Output the [x, y] coordinate of the center of the cell containing the given text.  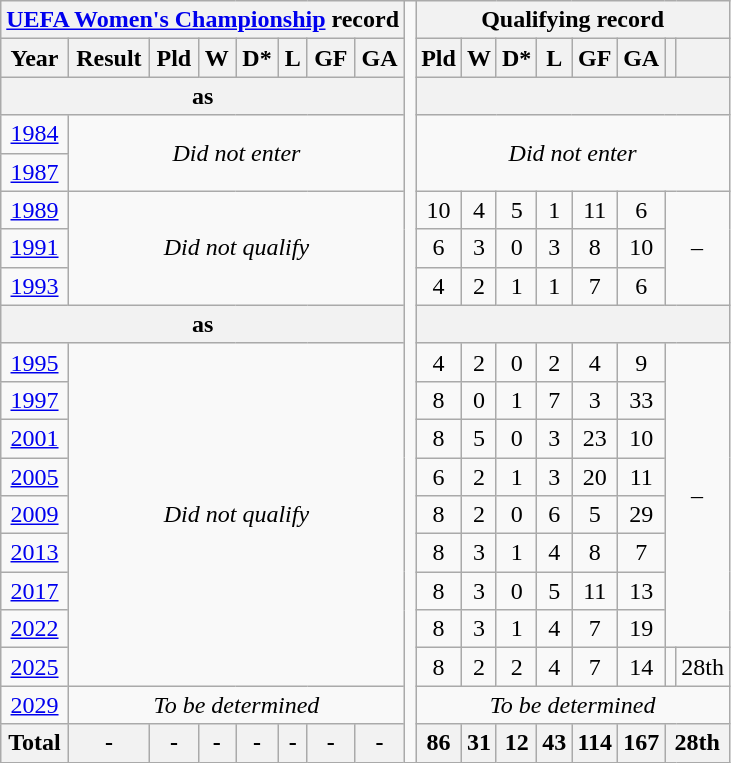
2017 [35, 591]
2022 [35, 629]
31 [478, 743]
1984 [35, 134]
19 [642, 629]
1991 [35, 248]
Qualifying record [573, 20]
1989 [35, 210]
23 [595, 438]
114 [595, 743]
1993 [35, 286]
33 [642, 400]
12 [516, 743]
29 [642, 515]
86 [439, 743]
2009 [35, 515]
UEFA Women's Championship record [203, 20]
2029 [35, 705]
20 [595, 477]
Total [35, 743]
2005 [35, 477]
1987 [35, 172]
2025 [35, 667]
43 [554, 743]
167 [642, 743]
13 [642, 591]
Year [35, 58]
2013 [35, 553]
Result [108, 58]
2001 [35, 438]
14 [642, 667]
1995 [35, 362]
1997 [35, 400]
9 [642, 362]
